From the cell containing the given text, extract its center point as (x, y) coordinate. 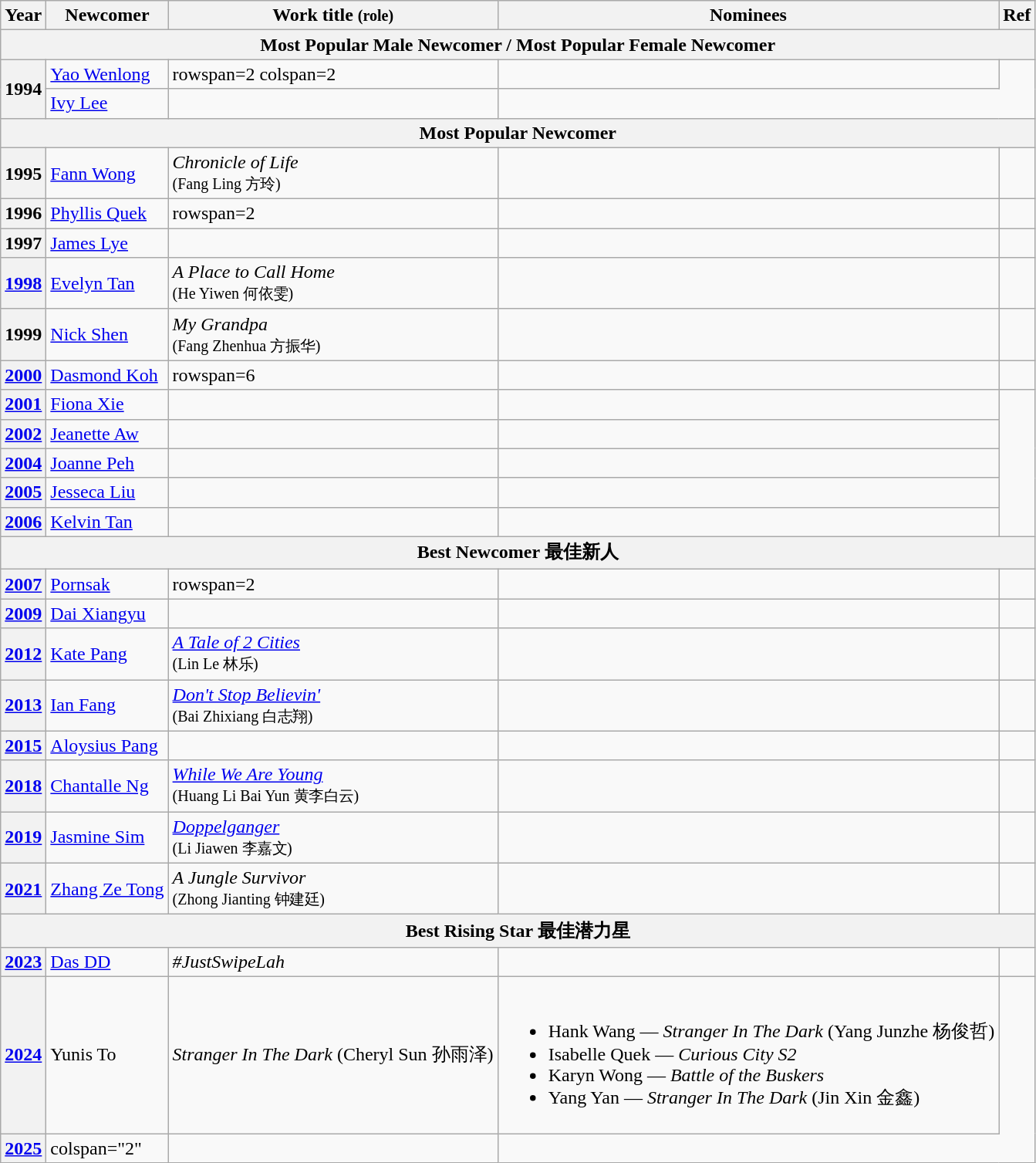
Stranger In The Dark (Cheryl Sun 孙雨泽) (333, 1054)
Joanne Peh (107, 463)
Yao Wenlong (107, 74)
Pornsak (107, 584)
#JustSwipeLah (333, 962)
Zhang Ze Tong (107, 889)
2021 (23, 889)
rowspan=6 (333, 375)
Jasmine Sim (107, 838)
1999 (23, 335)
Don't Stop Believin'(Bai Zhixiang 白志翔) (333, 705)
A Tale of 2 Cities (Lin Le 林乐) (333, 654)
2019 (23, 838)
Jesseca Liu (107, 492)
Jeanette Aw (107, 434)
2000 (23, 375)
2025 (23, 1148)
Nick Shen (107, 335)
Work title (role) (333, 15)
Dasmond Koh (107, 375)
2023 (23, 962)
Chronicle of Life(Fang Ling 方玲) (333, 173)
Aloysius Pang (107, 745)
2018 (23, 786)
Das DD (107, 962)
Ivy Lee (107, 103)
1996 (23, 214)
Most Popular Newcomer (518, 133)
2007 (23, 584)
1994 (23, 89)
A Jungle Survivor(Zhong Jianting 钟建廷) (333, 889)
Kelvin Tan (107, 522)
Newcomer (107, 15)
2001 (23, 404)
Yunis To (107, 1054)
Most Popular Male Newcomer / Most Popular Female Newcomer (518, 45)
Kate Pang (107, 654)
rowspan=2 colspan=2 (333, 74)
Best Newcomer 最佳新人 (518, 553)
2002 (23, 434)
1998 (23, 284)
2009 (23, 614)
Evelyn Tan (107, 284)
Ian Fang (107, 705)
Best Rising Star 最佳潜力星 (518, 931)
My Grandpa(Fang Zhenhua 方振华) (333, 335)
2013 (23, 705)
Year (23, 15)
2005 (23, 492)
Phyllis Quek (107, 214)
2004 (23, 463)
Fann Wong (107, 173)
Fiona Xie (107, 404)
Chantalle Ng (107, 786)
Nominees (748, 15)
While We Are Young(Huang Li Bai Yun 黄李白云) (333, 786)
2006 (23, 522)
Dai Xiangyu (107, 614)
1995 (23, 173)
James Lye (107, 243)
2015 (23, 745)
A Place to Call Home(He Yiwen 何依雯) (333, 284)
1997 (23, 243)
colspan="2" (107, 1148)
Doppelganger(Li Jiawen 李嘉文) (333, 838)
Ref (1017, 15)
2012 (23, 654)
2024 (23, 1054)
